Return (X, Y) of the center of cell containing provided text 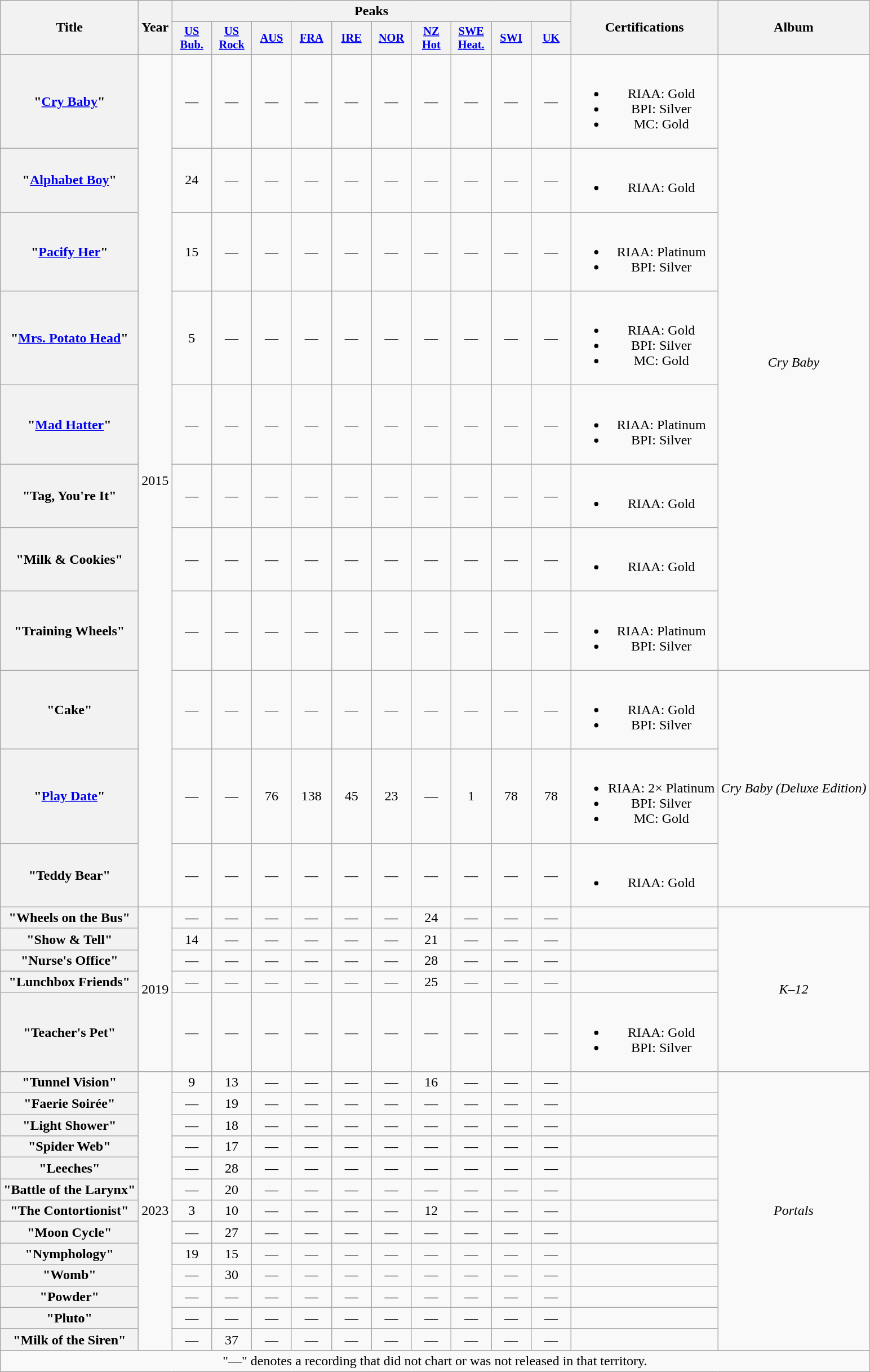
FRA (311, 38)
45 (352, 796)
Peaks (372, 11)
20 (232, 1190)
"Teddy Bear" (70, 875)
"Cake" (70, 710)
21 (432, 939)
14 (192, 939)
IRE (352, 38)
"Faerie Soirée" (70, 1104)
"Womb" (70, 1275)
"Spider Web" (70, 1147)
"Alphabet Boy" (70, 180)
"Light Shower" (70, 1125)
3 (192, 1211)
"Tunnel Vision" (70, 1082)
9 (192, 1082)
Portals (793, 1211)
18 (232, 1125)
"Moon Cycle" (70, 1232)
"Leeches" (70, 1168)
Album (793, 28)
138 (311, 796)
37 (232, 1339)
13 (232, 1082)
"Nymphology" (70, 1254)
RIAA: 2× PlatinumBPI: SilverMC: Gold (645, 796)
Cry Baby (Deluxe Edition) (793, 789)
Certifications (645, 28)
2023 (156, 1211)
"Cry Baby" (70, 101)
USBub. (192, 38)
"Mrs. Potato Head" (70, 338)
17 (232, 1147)
Cry Baby (793, 362)
NZHot (432, 38)
12 (432, 1211)
"Training Wheels" (70, 631)
K–12 (793, 989)
"Tag, You're It" (70, 496)
1 (471, 796)
AUS (272, 38)
NOR (391, 38)
"Powder" (70, 1297)
10 (232, 1211)
Year (156, 28)
"Battle of the Larynx" (70, 1190)
16 (432, 1082)
"Lunchbox Friends" (70, 982)
"Milk & Cookies" (70, 560)
SWEHeat. (471, 38)
"Nurse's Office" (70, 960)
27 (232, 1232)
23 (391, 796)
"Show & Tell" (70, 939)
30 (232, 1275)
25 (432, 982)
"Pluto" (70, 1318)
2015 (156, 480)
5 (192, 338)
"Wheels on the Bus" (70, 917)
"—" denotes a recording that did not chart or was not released in that territory. (435, 1361)
UK (551, 38)
"Play Date" (70, 796)
USRock (232, 38)
2019 (156, 989)
"Pacify Her" (70, 252)
"Teacher's Pet" (70, 1032)
Title (70, 28)
"Mad Hatter" (70, 425)
"Milk of the Siren" (70, 1339)
76 (272, 796)
"The Contortionist" (70, 1211)
SWI (512, 38)
